Extract the (x, y) coordinate from the center of the cell holding the provided text.  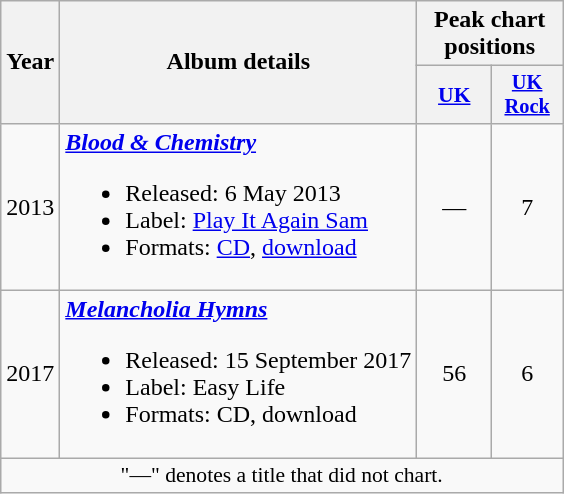
— (454, 206)
6 (528, 374)
UK (454, 95)
Blood & ChemistryReleased: 6 May 2013Label: Play It Again SamFormats: CD, download (238, 206)
56 (454, 374)
UK Rock (528, 95)
"—" denotes a title that did not chart. (282, 476)
Peak chart positions (490, 34)
2017 (30, 374)
Album details (238, 62)
Melancholia HymnsReleased: 15 September 2017Label: Easy LifeFormats: CD, download (238, 374)
7 (528, 206)
2013 (30, 206)
Year (30, 62)
